Locate the cell with the specified text and output its (x, y) center coordinate. 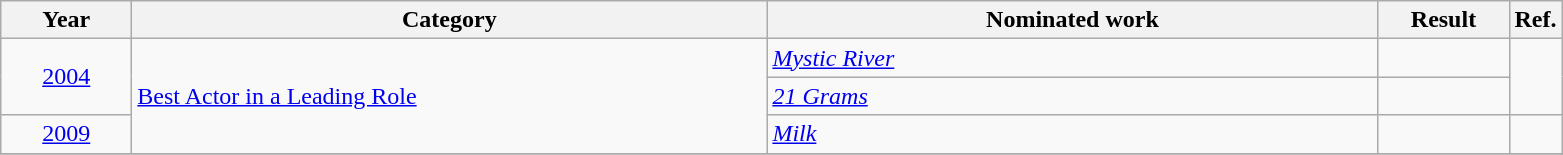
Milk (1072, 134)
21 Grams (1072, 96)
Mystic River (1072, 58)
Nominated work (1072, 20)
2004 (66, 77)
Category (450, 20)
Ref. (1536, 20)
Result (1444, 20)
Year (66, 20)
2009 (66, 134)
Best Actor in a Leading Role (450, 96)
